Return the [X, Y] coordinate for the center point of the cell that contains the specified text.  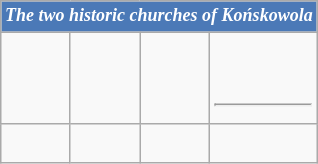
The two historic churches of Końskowola [159, 16]
